Scan for the cell matching the given text and deliver its (X, Y) coordinate at center. 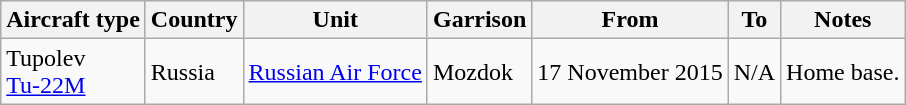
Aircraft type (74, 20)
Russia (194, 72)
Home base. (843, 72)
Notes (843, 20)
To (754, 20)
TupolevTu-22M (74, 72)
Country (194, 20)
Mozdok (479, 72)
Garrison (479, 20)
17 November 2015 (630, 72)
N/A (754, 72)
Russian Air Force (335, 72)
From (630, 20)
Unit (335, 20)
